Provide the [x, y] coordinate of the cell's center where the given text is located.  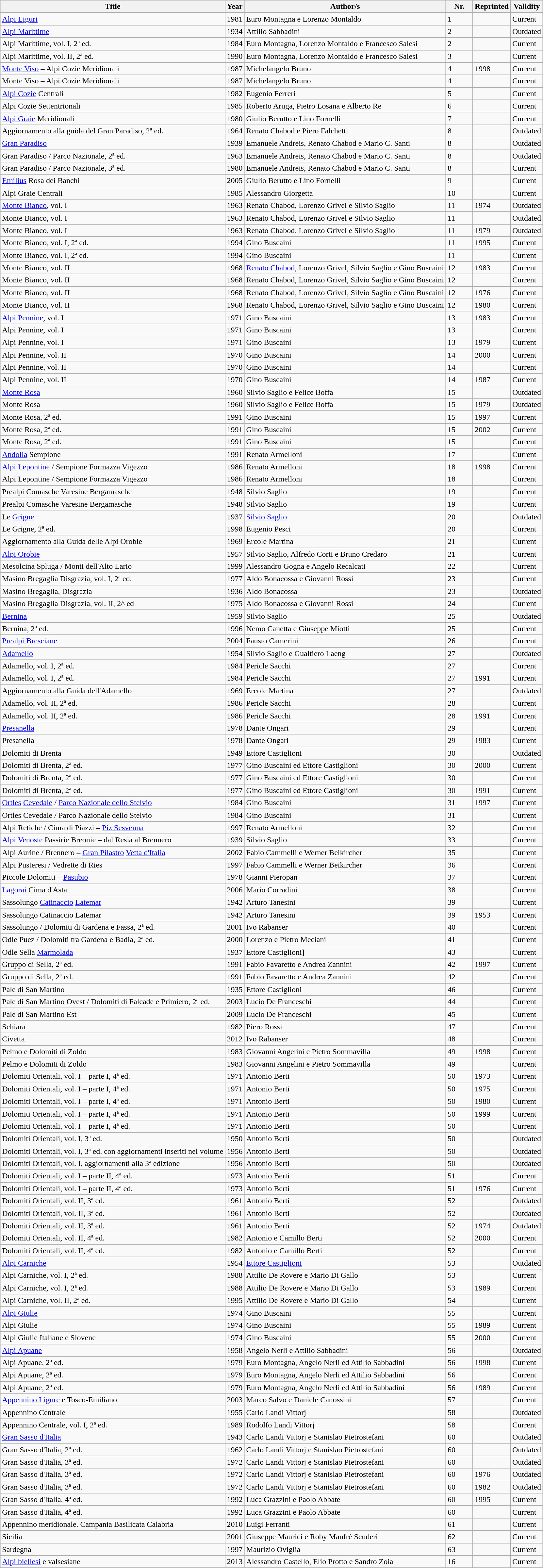
1990 [235, 56]
Bernina [113, 616]
Aggiornamento alla Guida delle Alpi Orobie [113, 541]
9 [459, 181]
Prealpi Bresciane [113, 641]
Dolomiti Orientali, vol. I, aggiornamenti alla 3ª edizione [113, 1164]
Le Grigne, 2ª ed. [113, 529]
26 [459, 641]
61 [459, 1524]
Alpi Retiche / Cima di Piazzi – Piz Sesvenna [113, 828]
Mesolcina Spluga / Monti dell'Alto Lario [113, 566]
Gran Paradiso / Parco Nazionale, 3ª ed. [113, 168]
54 [459, 1300]
2009 [235, 1014]
Aggiornamento alla guida del Gran Paradiso, 2ª ed. [113, 131]
57 [459, 1400]
Masino Bregaglia Disgrazia, vol. I, 2ª ed. [113, 579]
5 [459, 93]
1964 [235, 131]
Mario Corradini [345, 890]
1981 [235, 19]
1957 [235, 554]
Adamello [113, 653]
Alpi Pusteresi / Vedrette di Ries [113, 865]
Alpi Cozie Centrali [113, 93]
Dolomiti Orientali, vol. I, 3ª ed. con aggiornamenti inseriti nel volume [113, 1151]
Gran Paradiso / Parco Nazionale, 2ª ed. [113, 156]
1955 [235, 1412]
33 [459, 840]
Sassolungo / Dolomiti di Gardena e Fassa, 2ª ed. [113, 927]
1949 [235, 753]
Eugenio Pesci [345, 529]
Luigi Ferranti [345, 1524]
32 [459, 828]
Le Grigne [113, 516]
Bernina, 2ª ed. [113, 629]
Ettore Castiglioni] [345, 952]
Odle Sella Marmolada [113, 952]
Pale di San Martino Ovest / Dolomiti di Falcade e Primiero, 2ª ed. [113, 1002]
Silvio Saglio e Gualtiero Laeng [345, 653]
1959 [235, 616]
Masino Bregaglia Disgrazia, vol. II, 2^ ed [113, 604]
Alpi Giulie Italiane e Slovene [113, 1338]
Alpi Venoste Passirie Breonie – dal Resia al Brennero [113, 840]
Giuseppe Maurici e Roby Manfrè Scuderi [345, 1537]
1934 [235, 31]
35 [459, 852]
Sicilia [113, 1537]
36 [459, 865]
Appennino Ligure e Tosco-Emiliano [113, 1400]
Pale di San Martino Est [113, 1014]
Gran Paradiso [113, 143]
3 [459, 56]
2010 [235, 1524]
Alpi Aurine / Brennero – Gran Pilastro Vetta d'Italia [113, 852]
Rodolfo Landi Vittorj [345, 1425]
17 [459, 454]
Piero Rossi [345, 1027]
Lagorai Cima d'Asta [113, 890]
1958 [235, 1350]
Maurizio Oviglia [345, 1549]
Year [235, 7]
Fausto Camerini [345, 641]
Silvio Saglio, Alfredo Corti e Bruno Credaro [345, 554]
Validity [527, 7]
Schiara [113, 1027]
Alpi Marittime, vol. I, 2ª ed. [113, 44]
10 [459, 193]
Gianni Pieropan [345, 877]
37 [459, 877]
7 [459, 118]
Alessandro Castello, Elio Protto e Sandro Zoia [345, 1562]
Appennino meridionale. Campania Basilicata Calabria [113, 1524]
44 [459, 1002]
Euro Montagna e Lorenzo Montaldo [345, 19]
1950 [235, 1138]
Dolomiti di Brenta [113, 753]
2006 [235, 890]
Emilius Rosa dei Banchi [113, 181]
Appennino Centrale [113, 1412]
Alessandro Giorgetta [345, 193]
Alpi Liguri [113, 19]
Alpi Cozie Settentrionali [113, 106]
Alpi Marittime, vol. II, 2ª ed. [113, 56]
Author/s [345, 7]
Masino Bregaglia, Disgrazia [113, 591]
Nemo Canetta e Giuseppe Miotti [345, 629]
Marco Salvo e Daniele Canossini [345, 1400]
Eugenio Ferreri [345, 93]
Dolomiti Orientali, vol. I, 3ª ed. [113, 1138]
Alpi biellesi e valsesiane [113, 1562]
Aldo Bonacossa [345, 591]
1935 [235, 989]
Alpi Graie Meridionali [113, 118]
43 [459, 952]
Reprinted [491, 7]
Sardegna [113, 1549]
Gran Sasso d'Italia, 2ª ed. [113, 1450]
Alpi Carniche, vol. II, 2ª ed. [113, 1300]
62 [459, 1537]
1943 [235, 1437]
38 [459, 890]
45 [459, 1014]
Alpi Apuane [113, 1350]
41 [459, 939]
Renato Chabod e Piero Falchetti [345, 131]
Lorenzo e Pietro Meciani [345, 939]
Civetta [113, 1039]
63 [459, 1549]
Alpi Marittime [113, 31]
Aggiornamento alla Guida dell'Adamello [113, 691]
1962 [235, 1450]
Carlo Landi Vittorj [345, 1412]
Pale di San Martino [113, 989]
Attilio Sabbadini [345, 31]
1953 [491, 915]
Alpi Orobie [113, 554]
Gran Sasso d'Italia [113, 1437]
Andolla Sempione [113, 454]
2012 [235, 1039]
46 [459, 989]
48 [459, 1039]
1936 [235, 591]
Angelo Nerli e Attilio Sabbadini [345, 1350]
Alpi Carniche [113, 1263]
1 [459, 19]
24 [459, 604]
1996 [235, 629]
Alpi Graie Centrali [113, 193]
2013 [235, 1562]
Alessandro Gogna e Angelo Recalcati [345, 566]
16 [459, 1562]
Appennino Centrale, vol. I, 2ª ed. [113, 1425]
Odle Puez / Dolomiti tra Gardena e Badia, 2ª ed. [113, 939]
47 [459, 1027]
22 [459, 566]
Piccole Dolomiti – Pasubio [113, 877]
Nr. [459, 7]
2004 [235, 641]
40 [459, 927]
2005 [235, 181]
Title [113, 7]
Roberto Aruga, Pietro Losana e Alberto Re [345, 106]
6 [459, 106]
